Determine the [X, Y] coordinate at the center of the cell enclosing the given text.  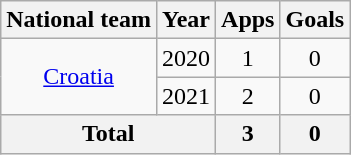
2021 [186, 96]
Croatia [79, 77]
National team [79, 20]
Year [186, 20]
1 [248, 58]
Apps [248, 20]
2 [248, 96]
3 [248, 134]
2020 [186, 58]
Total [108, 134]
Goals [315, 20]
